Pinpoint the cell where the given text exists, returning its (X, Y) midpoint coordinate. 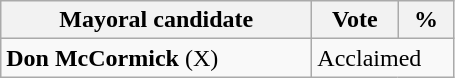
Acclaimed (383, 58)
% (426, 20)
Don McCormick (X) (156, 58)
Mayoral candidate (156, 20)
Vote (355, 20)
